Return the [X, Y] coordinate for the center point of the cell that contains the specified text.  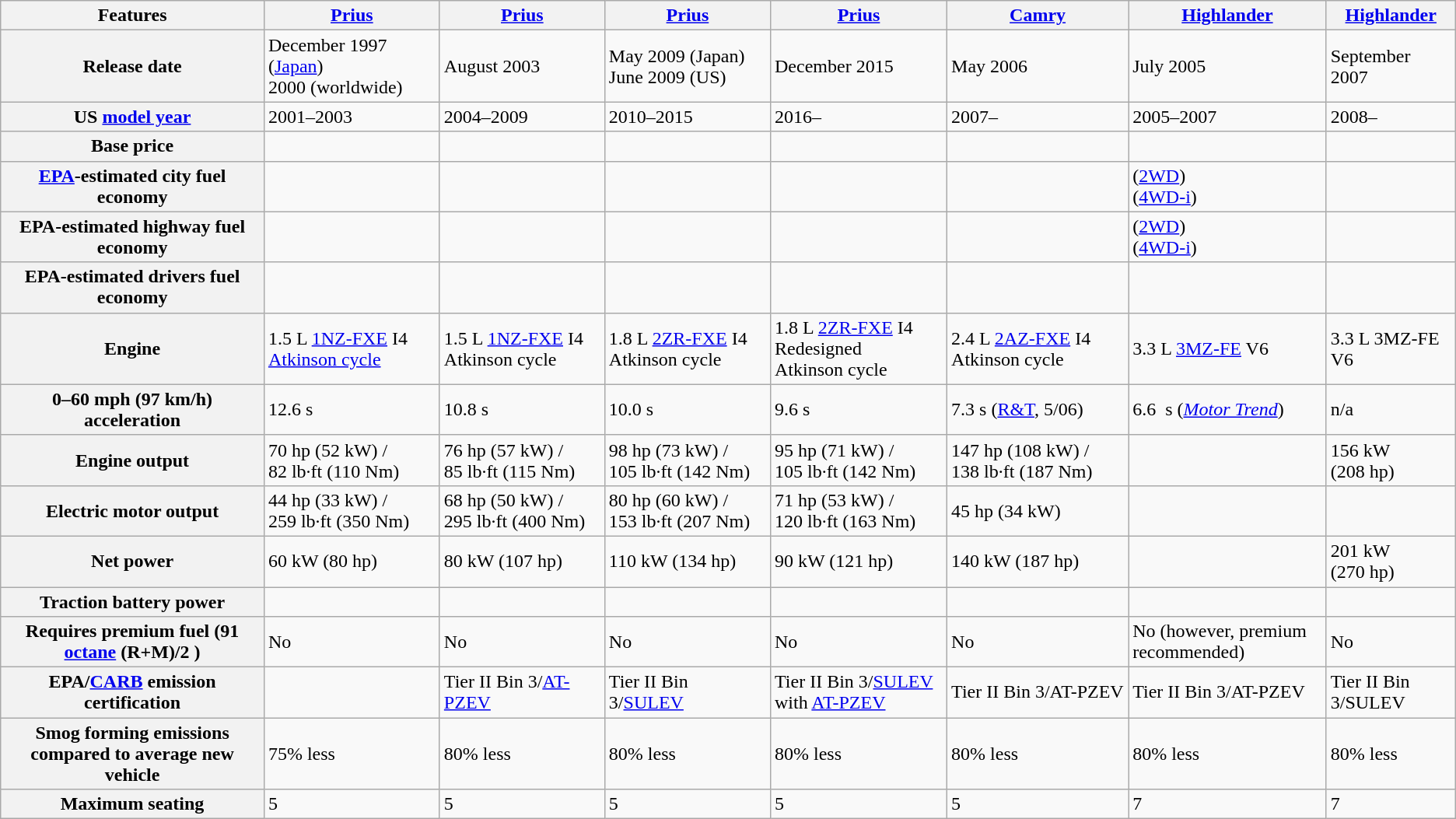
EPA-estimated highway fuel economy [132, 236]
0–60 mph (97 km/h) acceleration [132, 409]
n/a [1391, 409]
80 hp (60 kW) / 153 lb·ft (207 Nm) [688, 510]
2010–2015 [688, 117]
December 2015 [859, 66]
75% less [352, 754]
2016– [859, 117]
Requires premium fuel (91 octane (R+M)/2 ) [132, 642]
10.0 s [688, 409]
45 hp (34 kW) [1038, 510]
Release date [132, 66]
44 hp (33 kW) / 259 lb·ft (350 Nm) [352, 510]
68 hp (50 kW) / 295 lb·ft (400 Nm) [522, 510]
10.8 s [522, 409]
7.3 s (R&T, 5/06) [1038, 409]
201 kW (270 hp) [1391, 562]
July 2005 [1227, 66]
Engine [132, 348]
Net power [132, 562]
90 kW (121 hp) [859, 562]
76 hp (57 kW) / 85 lb·ft (115 Nm) [522, 460]
2001–2003 [352, 117]
Smog forming emissions compared to average new vehicle [132, 754]
EPA-estimated drivers fuel economy [132, 288]
2008– [1391, 117]
Features [132, 16]
Tier II Bin 3/SULEV with AT-PZEV [859, 692]
60 kW (80 hp) [352, 562]
May 2009 (Japan)June 2009 (US) [688, 66]
1.8 L 2ZR-FXE I4 Atkinson cycle [688, 348]
Base price [132, 146]
12.6 s [352, 409]
September 2007 [1391, 66]
EPA/CARB emission certification [132, 692]
98 hp (73 kW) / 105 lb·ft (142 Nm) [688, 460]
2004–2009 [522, 117]
Electric motor output [132, 510]
2007– [1038, 117]
EPA-estimated city fuel economy [132, 187]
US model year [132, 117]
Engine output [132, 460]
Camry [1038, 16]
147 hp (108 kW) / 138 lb·ft (187 Nm) [1038, 460]
95 hp (71 kW) / 105 lb·ft (142 Nm) [859, 460]
No (however, premium recommended) [1227, 642]
1.8 L 2ZR-FXE I4 Redesigned Atkinson cycle [859, 348]
140 kW (187 hp) [1038, 562]
August 2003 [522, 66]
156 kW (208 hp) [1391, 460]
Traction battery power [132, 601]
December 1997 (Japan)2000 (worldwide) [352, 66]
110 kW (134 hp) [688, 562]
9.6 s [859, 409]
2.4 L 2AZ-FXE I4 Atkinson cycle [1038, 348]
2005–2007 [1227, 117]
6.6 s (Motor Trend) [1227, 409]
70 hp (52 kW) / 82 lb·ft (110 Nm) [352, 460]
Maximum seating [132, 804]
71 hp (53 kW) / 120 lb·ft (163 Nm) [859, 510]
May 2006 [1038, 66]
80 kW (107 hp) [522, 562]
